From the cell containing the given text, extract its center point as [x, y] coordinate. 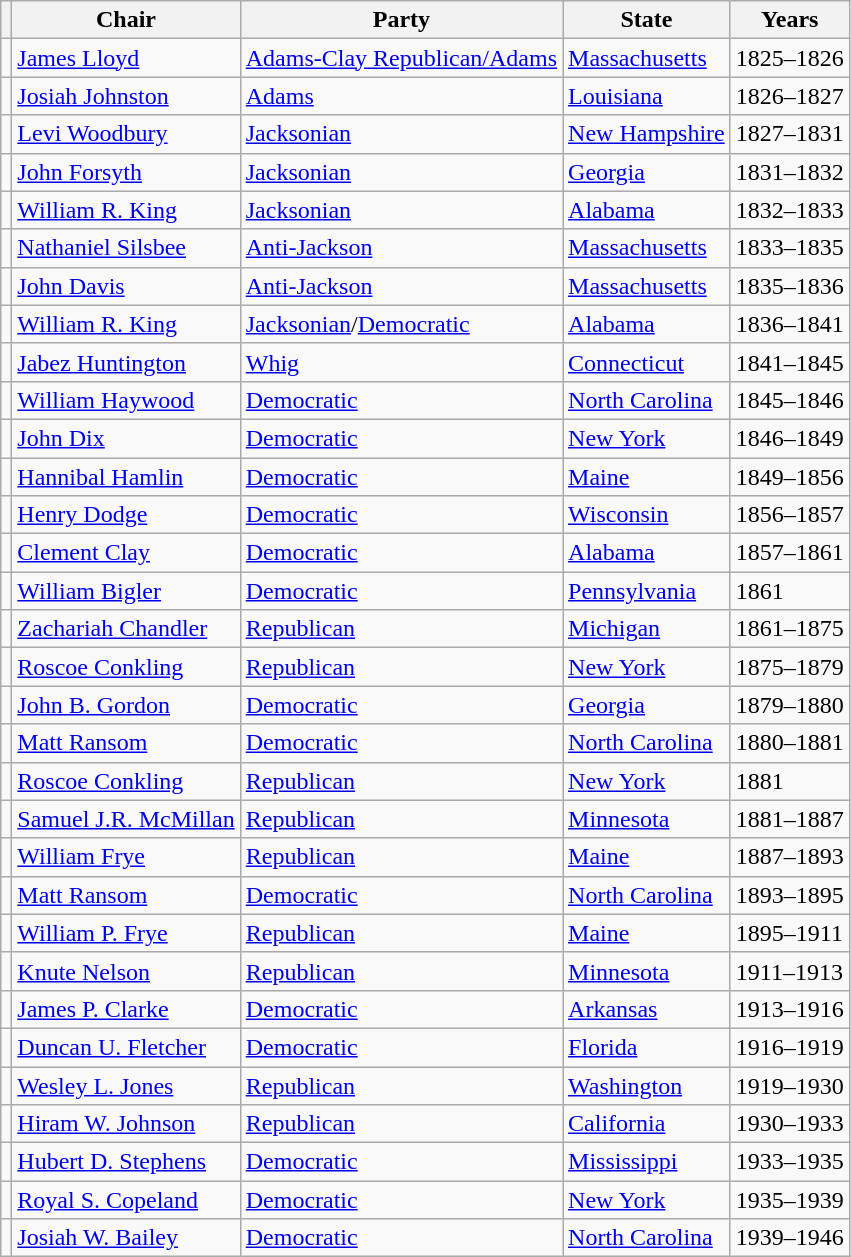
1857–1861 [790, 553]
Royal S. Copeland [126, 1200]
Wesley L. Jones [126, 1085]
John Dix [126, 438]
California [647, 1124]
1913–1916 [790, 1009]
Washington [647, 1085]
Clement Clay [126, 553]
1930–1933 [790, 1124]
Zachariah Chandler [126, 629]
John Davis [126, 286]
1881–1887 [790, 819]
1861 [790, 591]
James P. Clarke [126, 1009]
1887–1893 [790, 857]
1835–1836 [790, 286]
1846–1849 [790, 438]
Arkansas [647, 1009]
James Lloyd [126, 58]
1833–1835 [790, 248]
1827–1831 [790, 134]
Henry Dodge [126, 515]
William Haywood [126, 400]
1879–1880 [790, 705]
New Hampshire [647, 134]
William P. Frye [126, 933]
Chair [126, 20]
1893–1895 [790, 895]
Michigan [647, 629]
1895–1911 [790, 933]
Hiram W. Johnson [126, 1124]
Levi Woodbury [126, 134]
Adams [401, 96]
Connecticut [647, 362]
Whig [401, 362]
1845–1846 [790, 400]
Mississippi [647, 1162]
Duncan U. Fletcher [126, 1047]
1826–1827 [790, 96]
1861–1875 [790, 629]
1935–1939 [790, 1200]
State [647, 20]
1849–1856 [790, 477]
John B. Gordon [126, 705]
Josiah W. Bailey [126, 1238]
Louisiana [647, 96]
Years [790, 20]
Josiah Johnston [126, 96]
Jacksonian/Democratic [401, 324]
Hubert D. Stephens [126, 1162]
1911–1913 [790, 971]
1856–1857 [790, 515]
1919–1930 [790, 1085]
Florida [647, 1047]
Party [401, 20]
1875–1879 [790, 667]
1933–1935 [790, 1162]
1836–1841 [790, 324]
Samuel J.R. McMillan [126, 819]
Wisconsin [647, 515]
Pennsylvania [647, 591]
1825–1826 [790, 58]
1832–1833 [790, 210]
William Frye [126, 857]
1916–1919 [790, 1047]
William Bigler [126, 591]
Knute Nelson [126, 971]
1939–1946 [790, 1238]
Jabez Huntington [126, 362]
1881 [790, 781]
Hannibal Hamlin [126, 477]
John Forsyth [126, 172]
Nathaniel Silsbee [126, 248]
1841–1845 [790, 362]
Adams-Clay Republican/Adams [401, 58]
1880–1881 [790, 743]
1831–1832 [790, 172]
